Extract the [x, y] coordinate from the center of the cell holding the provided text.  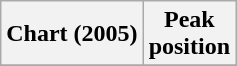
Chart (2005) [72, 34]
Peakposition [189, 34]
